Capture the cell that displays the provided text and extract its [x, y] central coordinate. 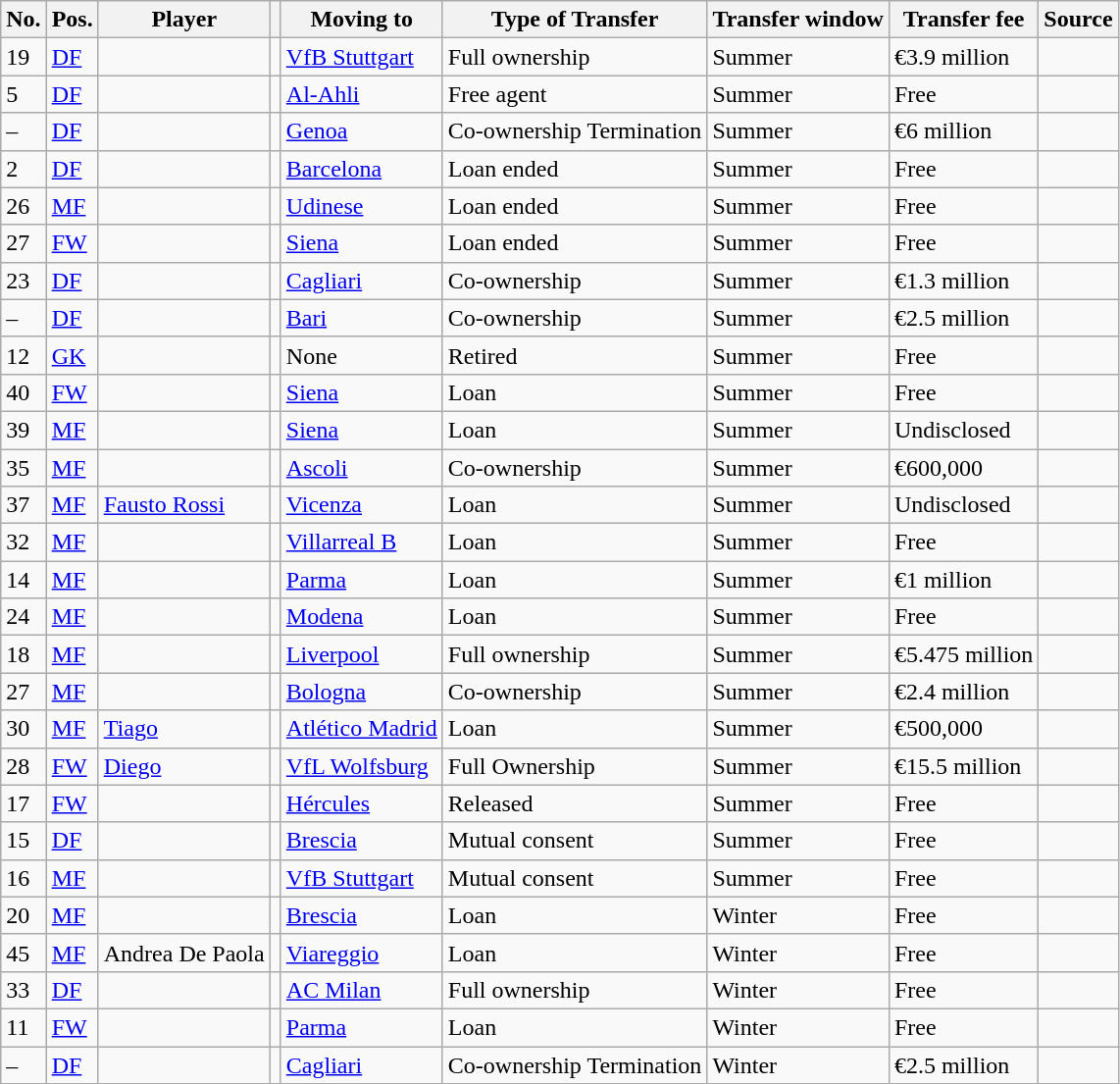
28 [24, 766]
Vicenza [361, 505]
GK [73, 355]
€1 million [963, 580]
Udinese [361, 206]
12 [24, 355]
Tiago [184, 729]
5 [24, 94]
Bari [361, 318]
23 [24, 281]
€500,000 [963, 729]
37 [24, 505]
Pos. [73, 20]
No. [24, 20]
2 [24, 169]
Player [184, 20]
€5.475 million [963, 654]
€6 million [963, 131]
14 [24, 580]
Bologna [361, 692]
Source [1079, 20]
Free agent [575, 94]
Hércules [361, 803]
Liverpool [361, 654]
Viareggio [361, 953]
Released [575, 803]
30 [24, 729]
40 [24, 392]
19 [24, 57]
Modena [361, 617]
Al-Ahli [361, 94]
Villarreal B [361, 542]
€600,000 [963, 468]
Full Ownership [575, 766]
Ascoli [361, 468]
45 [24, 953]
None [361, 355]
Andrea De Paola [184, 953]
Transfer fee [963, 20]
33 [24, 990]
35 [24, 468]
Retired [575, 355]
Fausto Rossi [184, 505]
Genoa [361, 131]
17 [24, 803]
26 [24, 206]
Type of Transfer [575, 20]
€15.5 million [963, 766]
€1.3 million [963, 281]
AC Milan [361, 990]
Barcelona [361, 169]
Moving to [361, 20]
€2.4 million [963, 692]
Diego [184, 766]
20 [24, 915]
24 [24, 617]
18 [24, 654]
Atlético Madrid [361, 729]
VfL Wolfsburg [361, 766]
15 [24, 841]
€3.9 million [963, 57]
Transfer window [798, 20]
11 [24, 1027]
16 [24, 878]
32 [24, 542]
39 [24, 430]
